Determine the (x, y) coordinate at the center of the cell enclosing the given text.  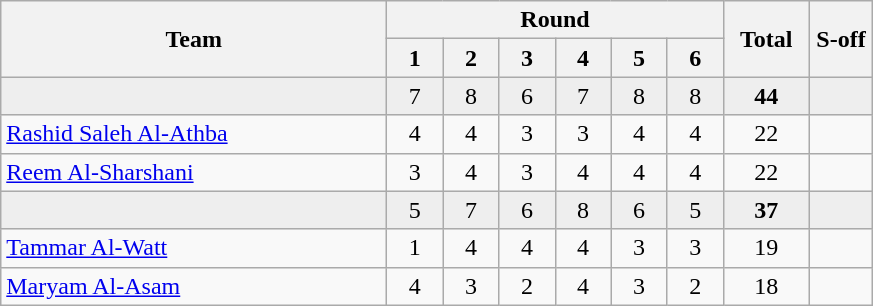
37 (766, 210)
Reem Al-Sharshani (194, 172)
Tammar Al-Watt (194, 248)
19 (766, 248)
18 (766, 286)
Team (194, 39)
S-off (841, 39)
Maryam Al-Asam (194, 286)
Rashid Saleh Al-Athba (194, 134)
44 (766, 96)
Round (555, 20)
Total (766, 39)
